Determine the (x, y) coordinate at the center of the cell enclosing the given text.  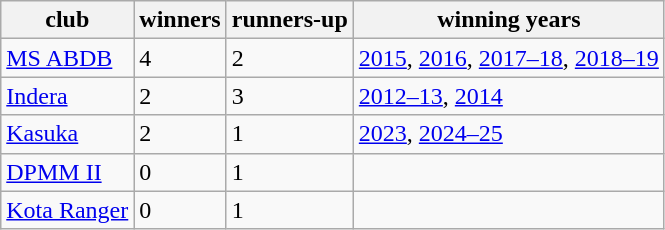
winners (180, 20)
MS ABDB (68, 58)
2023, 2024–25 (508, 134)
4 (180, 58)
runners-up (290, 20)
club (68, 20)
DPMM II (68, 172)
Kota Ranger (68, 210)
2015, 2016, 2017–18, 2018–19 (508, 58)
winning years (508, 20)
Indera (68, 96)
3 (290, 96)
Kasuka (68, 134)
2012–13, 2014 (508, 96)
